Provide the (X, Y) coordinate of the cell's center where the given text is located.  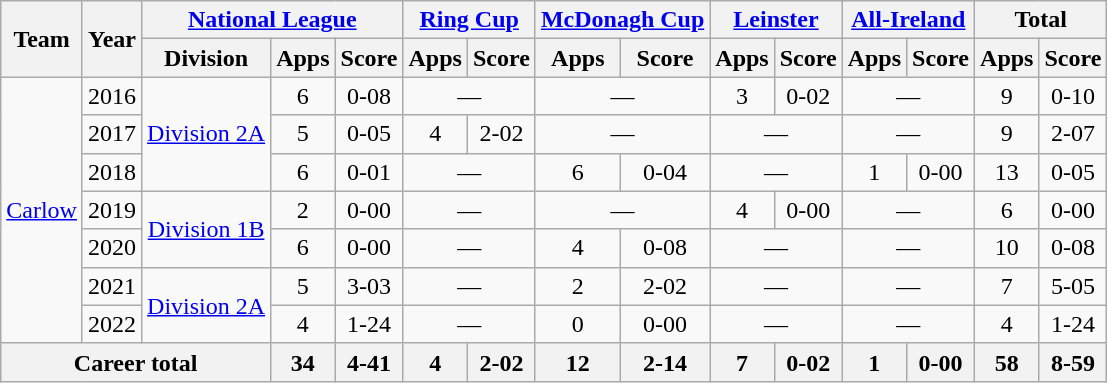
2018 (112, 172)
Division 1B (206, 229)
0-01 (369, 172)
2020 (112, 248)
Team (42, 39)
2-14 (665, 362)
0 (578, 324)
12 (578, 362)
All-Ireland (908, 20)
0-10 (1073, 96)
Ring Cup (469, 20)
3 (742, 96)
0-04 (665, 172)
Career total (136, 362)
13 (1007, 172)
2019 (112, 210)
National League (272, 20)
3-03 (369, 286)
Leinster (776, 20)
10 (1007, 248)
4-41 (369, 362)
2016 (112, 96)
34 (303, 362)
McDonagh Cup (622, 20)
Total (1041, 20)
5-05 (1073, 286)
2-07 (1073, 134)
2022 (112, 324)
Year (112, 39)
2021 (112, 286)
8-59 (1073, 362)
Division (206, 58)
Carlow (42, 210)
58 (1007, 362)
2017 (112, 134)
